Identify which cell holds the provided text, then report its (x, y) central coordinate. 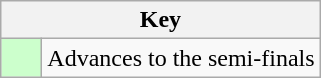
Advances to the semi-finals (181, 58)
Key (160, 20)
